From the cell containing the given text, extract its center point as [x, y] coordinate. 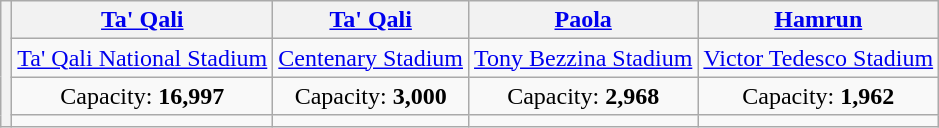
Capacity: 3,000 [371, 96]
Capacity: 16,997 [142, 96]
Ta' Qali National Stadium [142, 58]
Hamrun [818, 20]
Centenary Stadium [371, 58]
Capacity: 2,968 [584, 96]
Paola [584, 20]
Tony Bezzina Stadium [584, 58]
Victor Tedesco Stadium [818, 58]
Capacity: 1,962 [818, 96]
